From the cell containing the given text, extract its center point as (x, y) coordinate. 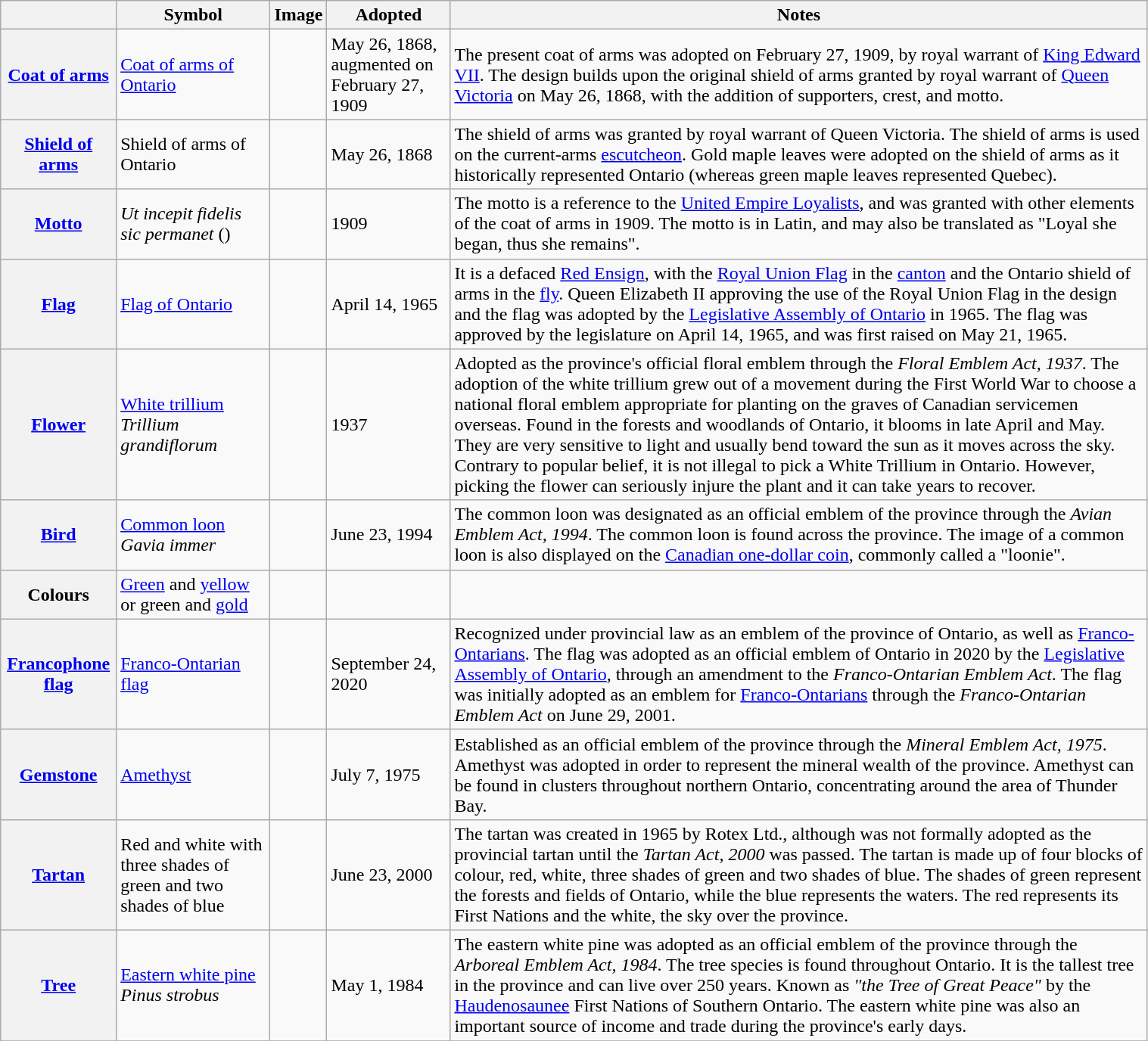
July 7, 1975 (389, 775)
Notes (799, 15)
Colours (59, 595)
Flag of Ontario (194, 304)
Image (298, 15)
Adopted (389, 15)
Flower (59, 424)
Tree (59, 985)
Coat of arms of Ontario (194, 74)
1909 (389, 224)
Ut incepit fidelis sic permanet () (194, 224)
Franco-Ontarian flag (194, 674)
Flag (59, 304)
Symbol (194, 15)
Common loonGavia immer (194, 535)
Eastern white pinePinus strobus (194, 985)
June 23, 2000 (389, 875)
Shield of arms of Ontario (194, 154)
June 23, 1994 (389, 535)
May 1, 1984 (389, 985)
Amethyst (194, 775)
Tartan (59, 875)
Red and white with three shades of green and two shades of blue (194, 875)
May 26, 1868 (389, 154)
Motto (59, 224)
Bird (59, 535)
Green and yellow or green and gold (194, 595)
April 14, 1965 (389, 304)
Francophone flag (59, 674)
Gemstone (59, 775)
Shield of arms (59, 154)
1937 (389, 424)
September 24, 2020 (389, 674)
White trilliumTrillium grandiflorum (194, 424)
May 26, 1868, augmented on February 27, 1909 (389, 74)
Coat of arms (59, 74)
